Output the [X, Y] coordinate of the center of the cell containing the given text.  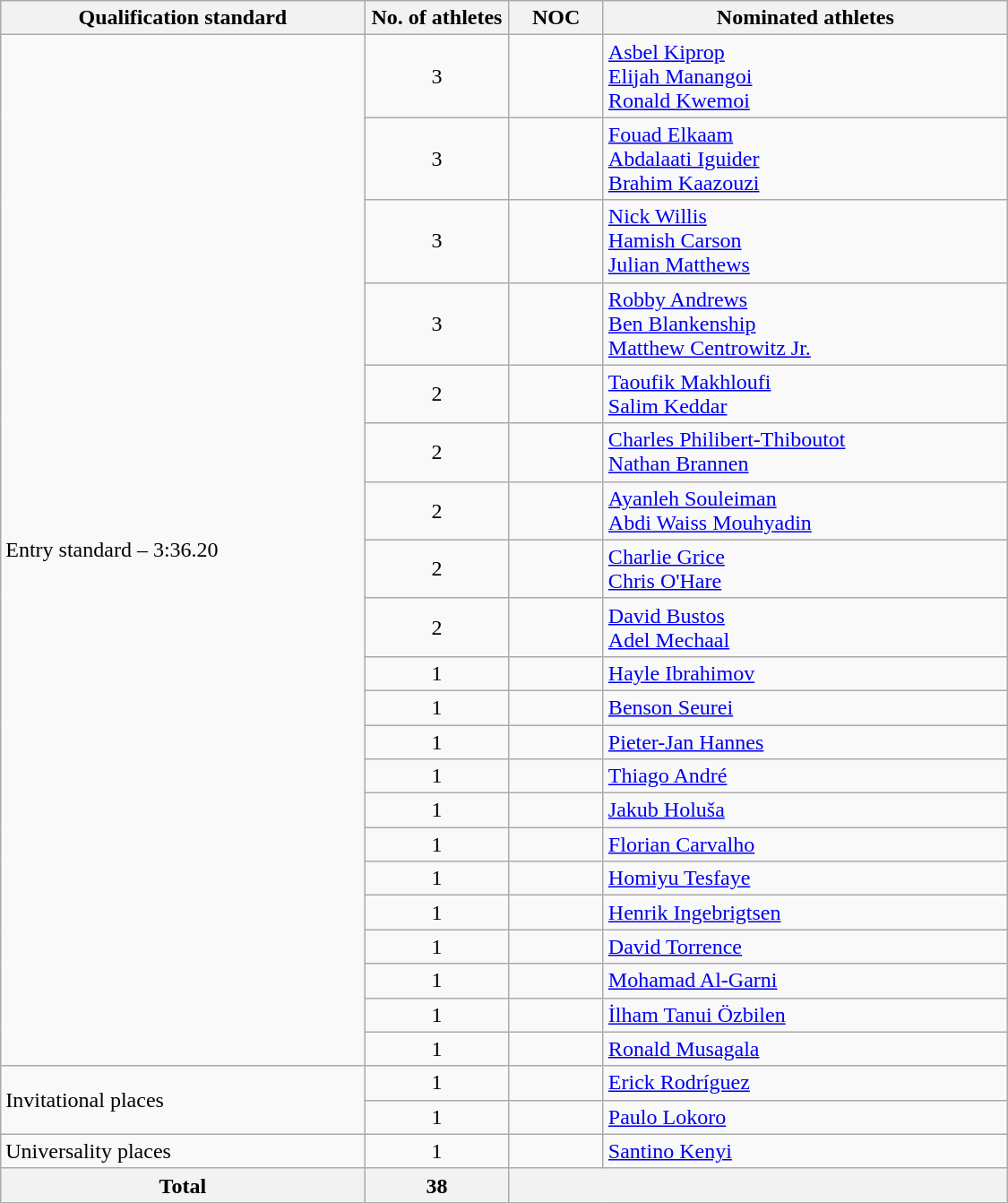
Fouad ElkaamAbdalaati IguiderBrahim Kaazouzi [805, 159]
Universality places [183, 1151]
Erick Rodríguez [805, 1083]
NOC [556, 18]
Charles Philibert-ThiboutotNathan Brannen [805, 452]
Thiago André [805, 776]
David Torrence [805, 947]
No. of athletes [437, 18]
Robby AndrewsBen BlankenshipMatthew Centrowitz Jr. [805, 324]
Ayanleh SouleimanAbdi Waiss Mouhyadin [805, 511]
Invitational places [183, 1100]
Qualification standard [183, 18]
Taoufik MakhloufiSalim Keddar [805, 394]
Asbel KipropElijah ManangoiRonald Kwemoi [805, 76]
David BustosAdel Mechaal [805, 627]
Charlie GriceChris O'Hare [805, 568]
Nominated athletes [805, 18]
İlham Tanui Özbilen [805, 1015]
Mohamad Al-Garni [805, 981]
Ronald Musagala [805, 1049]
Total [183, 1185]
Hayle Ibrahimov [805, 673]
Nick WillisHamish CarsonJulian Matthews [805, 241]
Jakub Holuša [805, 810]
Homiyu Tesfaye [805, 878]
Paulo Lokoro [805, 1117]
Benson Seurei [805, 707]
38 [437, 1185]
Santino Kenyi [805, 1151]
Pieter-Jan Hannes [805, 741]
Henrik Ingebrigtsen [805, 913]
Entry standard – 3:36.20 [183, 550]
Florian Carvalho [805, 844]
